Identify which cell holds the provided text, then report its (X, Y) central coordinate. 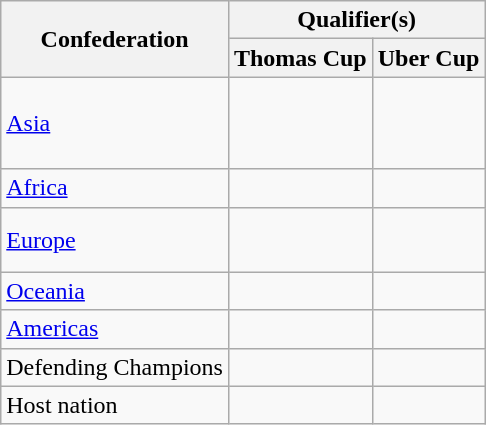
Asia (115, 123)
Qualifier(s) (356, 20)
Defending Champions (115, 367)
Host nation (115, 405)
Uber Cup (428, 58)
Africa (115, 188)
Americas (115, 329)
Oceania (115, 291)
Confederation (115, 39)
Thomas Cup (300, 58)
Europe (115, 240)
